Pinpoint the cell where the given text exists, returning its [X, Y] midpoint coordinate. 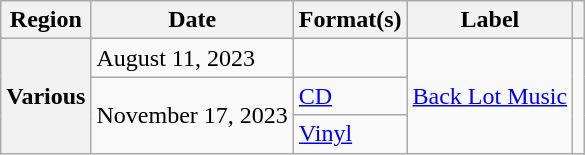
Label [490, 20]
Vinyl [350, 134]
Region [46, 20]
November 17, 2023 [192, 115]
CD [350, 96]
Format(s) [350, 20]
Various [46, 96]
Back Lot Music [490, 96]
Date [192, 20]
August 11, 2023 [192, 58]
